For the text-containing cell, return its midpoint in [x, y] coordinate format. 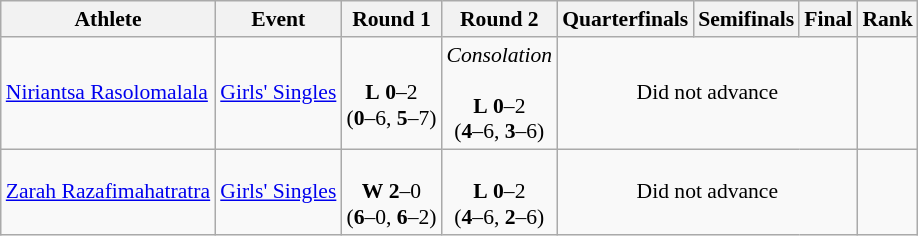
Rank [888, 19]
Semifinals [746, 19]
W 2–0 (6–0, 6–2) [391, 192]
Round 1 [391, 19]
Athlete [108, 19]
Final [828, 19]
L 0–2 (0–6, 5–7) [391, 93]
L 0–2 (4–6, 2–6) [499, 192]
Quarterfinals [625, 19]
ConsolationL 0–2 (4–6, 3–6) [499, 93]
Zarah Razafimahatratra [108, 192]
Round 2 [499, 19]
Niriantsa Rasolomalala [108, 93]
Event [278, 19]
